Output the [X, Y] coordinate of the center of the cell containing the given text.  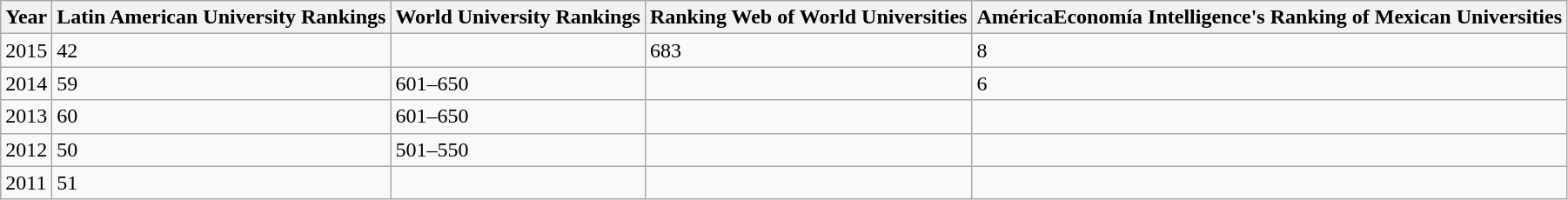
501–550 [518, 150]
2014 [26, 83]
World University Rankings [518, 17]
AméricaEconomía Intelligence's Ranking of Mexican Universities [1270, 17]
2011 [26, 183]
6 [1270, 83]
50 [221, 150]
59 [221, 83]
683 [808, 50]
51 [221, 183]
2012 [26, 150]
Ranking Web of World Universities [808, 17]
60 [221, 117]
8 [1270, 50]
Latin American University Rankings [221, 17]
2015 [26, 50]
42 [221, 50]
Year [26, 17]
2013 [26, 117]
